Return the [x, y] coordinate for the center point of the cell that contains the specified text.  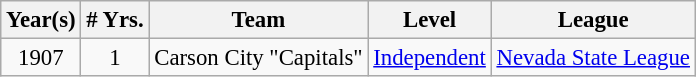
1907 [41, 58]
Year(s) [41, 20]
Nevada State League [593, 58]
League [593, 20]
# Yrs. [115, 20]
Level [430, 20]
1 [115, 58]
Independent [430, 58]
Team [258, 20]
Carson City "Capitals" [258, 58]
